Detect which cell encompasses the target text, then output its [X, Y] center coordinate. 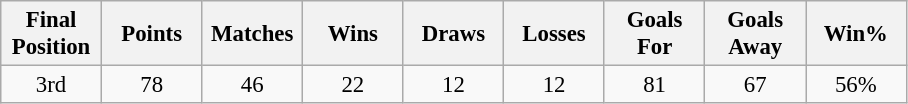
46 [252, 85]
Wins [354, 34]
81 [654, 85]
22 [354, 85]
Draws [454, 34]
Points [152, 34]
67 [756, 85]
78 [152, 85]
Goals For [654, 34]
Losses [554, 34]
Final Position [52, 34]
Matches [252, 34]
56% [856, 85]
3rd [52, 85]
Goals Away [756, 34]
Win% [856, 34]
